Determine the (x, y) coordinate at the center of the cell enclosing the given text.  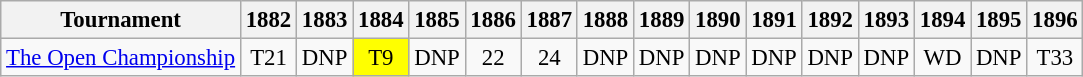
1885 (437, 20)
T9 (381, 58)
1889 (662, 20)
24 (549, 58)
1895 (999, 20)
1887 (549, 20)
1890 (718, 20)
1884 (381, 20)
1883 (325, 20)
1896 (1055, 20)
T21 (268, 58)
22 (493, 58)
The Open Championship (121, 58)
1891 (774, 20)
1893 (886, 20)
1894 (942, 20)
1888 (605, 20)
Tournament (121, 20)
1892 (830, 20)
WD (942, 58)
1886 (493, 20)
1882 (268, 20)
T33 (1055, 58)
